Find where the given text appears and provide that cell's center as (X, Y) coordinate. 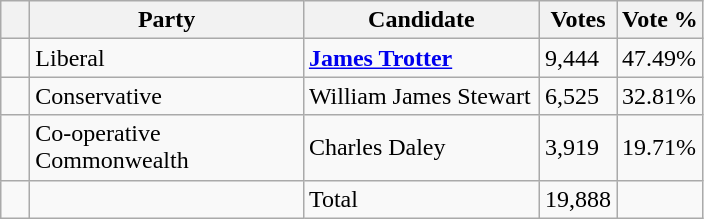
6,525 (578, 96)
William James Stewart (421, 96)
9,444 (578, 58)
Candidate (421, 20)
Co-operative Commonwealth (167, 148)
3,919 (578, 148)
Vote % (660, 20)
19.71% (660, 148)
Total (421, 199)
32.81% (660, 96)
Charles Daley (421, 148)
James Trotter (421, 58)
47.49% (660, 58)
Conservative (167, 96)
19,888 (578, 199)
Party (167, 20)
Liberal (167, 58)
Votes (578, 20)
